Output the (x, y) coordinate of the center of the cell containing the given text.  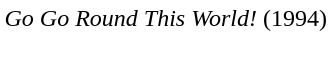
Go Go Round This World! (1994) (166, 18)
